Extract the (x, y) coordinate from the center of the cell holding the provided text.  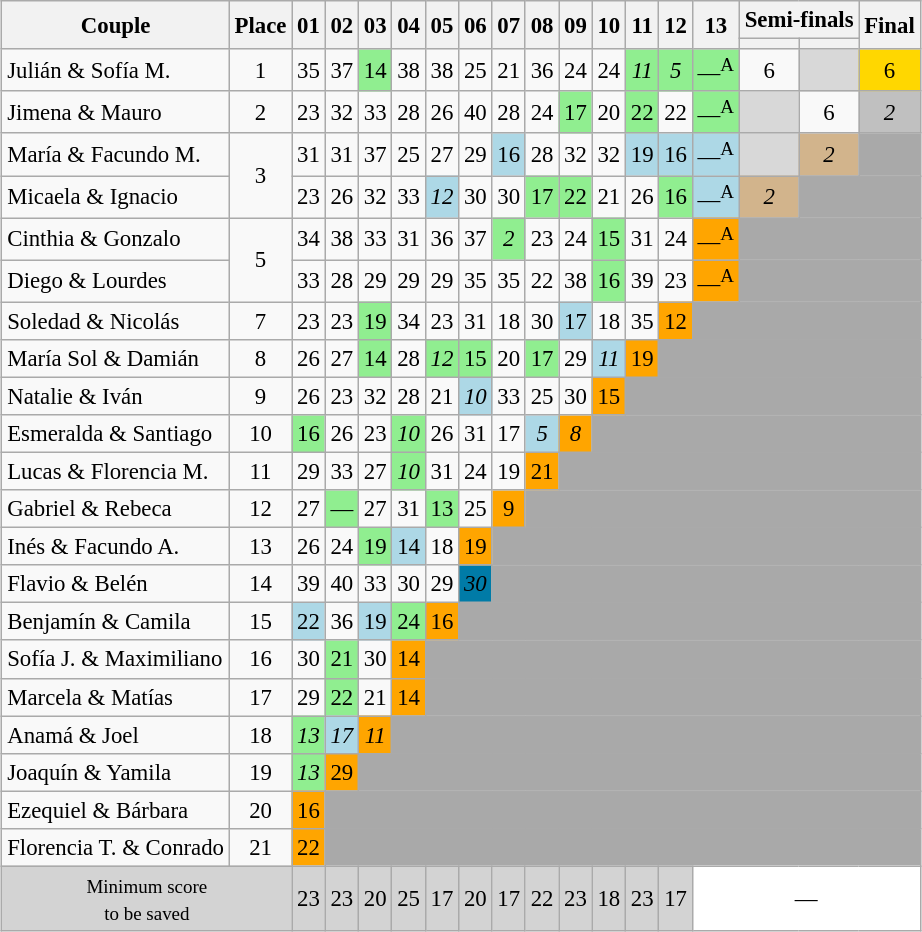
María Sol & Damián (116, 359)
Minimum scoreto be saved (147, 898)
Micaela & Ignacio (116, 197)
Marcela & Matías (116, 697)
Soledad & Nicolás (116, 321)
Inés & Facundo A. (116, 547)
05 (442, 25)
Esmeralda & Santiago (116, 434)
Ezequiel & Bárbara (116, 810)
Benjamín & Camila (116, 622)
09 (576, 25)
06 (476, 25)
04 (408, 25)
08 (542, 25)
Diego & Lourdes (116, 281)
Couple (116, 25)
07 (508, 25)
Natalie & Iván (116, 396)
3 (260, 176)
Jimena & Mauro (116, 112)
Joaquín & Yamila (116, 772)
03 (376, 25)
Final (890, 25)
Sofía J. & Maximiliano (116, 660)
Semi-finals (798, 20)
Lucas & Florencia M. (116, 472)
Place (260, 25)
Cinthia & Gonzalo (116, 239)
01 (308, 25)
7 (260, 321)
02 (342, 25)
Gabriel & Rebeca (116, 509)
María & Facundo M. (116, 155)
Florencia T. & Conrado (116, 848)
Anamá & Joel (116, 735)
1 (260, 70)
Flavio & Belén (116, 584)
Julián & Sofía M. (116, 70)
